Search for the cell housing the specified text and yield its (X, Y) center coordinate. 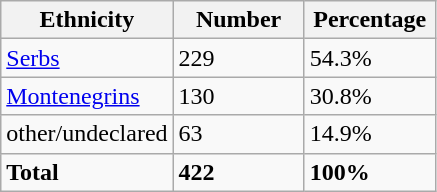
Montenegrins (87, 96)
other/undeclared (87, 134)
130 (238, 96)
422 (238, 172)
Total (87, 172)
63 (238, 134)
100% (370, 172)
54.3% (370, 58)
Ethnicity (87, 20)
229 (238, 58)
Percentage (370, 20)
30.8% (370, 96)
Number (238, 20)
Serbs (87, 58)
14.9% (370, 134)
